Find where the given text appears and provide that cell's center as (X, Y) coordinate. 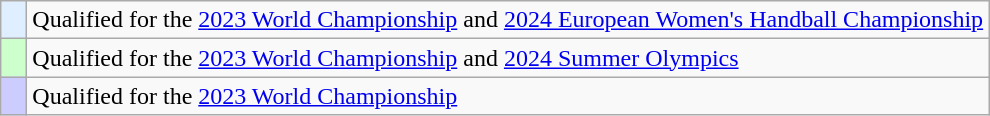
Qualified for the 2023 World Championship and 2024 European Women's Handball Championship (508, 20)
Qualified for the 2023 World Championship (508, 96)
Qualified for the 2023 World Championship and 2024 Summer Olympics (508, 58)
